Find where the given text appears and provide that cell's center as [x, y] coordinate. 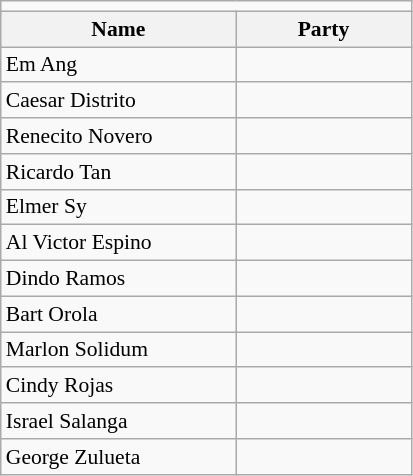
Em Ang [118, 65]
Dindo Ramos [118, 279]
Ricardo Tan [118, 172]
Renecito Novero [118, 136]
Caesar Distrito [118, 101]
Bart Orola [118, 314]
Marlon Solidum [118, 350]
George Zulueta [118, 457]
Elmer Sy [118, 207]
Cindy Rojas [118, 386]
Name [118, 29]
Israel Salanga [118, 421]
Al Victor Espino [118, 243]
Party [324, 29]
